Return the [X, Y] coordinate for the center point of the cell that contains the specified text.  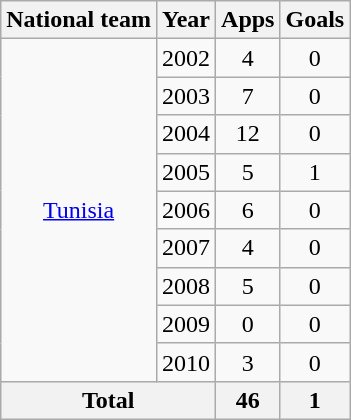
Year [186, 20]
6 [248, 210]
2002 [186, 58]
2004 [186, 134]
Apps [248, 20]
2005 [186, 172]
12 [248, 134]
2009 [186, 324]
7 [248, 96]
3 [248, 362]
2006 [186, 210]
Goals [315, 20]
National team [79, 20]
Tunisia [79, 210]
46 [248, 400]
Total [108, 400]
2008 [186, 286]
2007 [186, 248]
2003 [186, 96]
2010 [186, 362]
